Pinpoint the cell where the given text exists, returning its (x, y) midpoint coordinate. 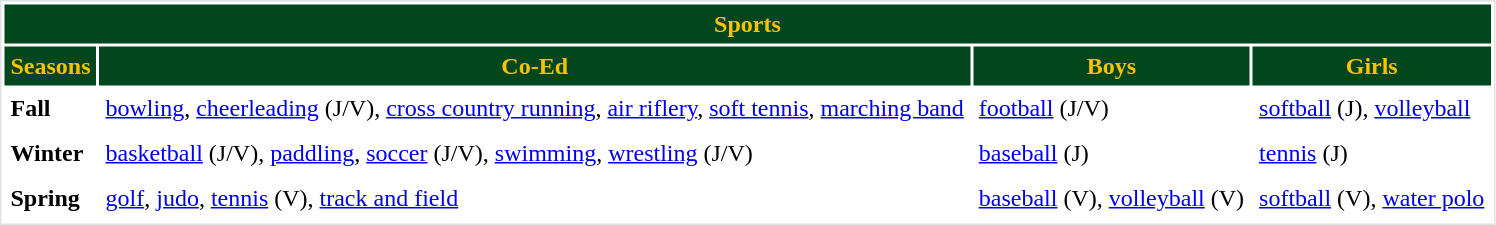
Seasons (50, 66)
bowling, cheerleading (J/V), cross country running, air riflery, soft tennis, marching band (535, 108)
Boys (1112, 66)
softball (V), water polo (1372, 198)
basketball (J/V), paddling, soccer (J/V), swimming, wrestling (J/V) (535, 154)
Girls (1372, 66)
Winter (50, 154)
Fall (50, 108)
baseball (J) (1112, 154)
Co-Ed (535, 66)
softball (J), volleyball (1372, 108)
tennis (J) (1372, 154)
baseball (V), volleyball (V) (1112, 198)
Sports (747, 24)
Spring (50, 198)
football (J/V) (1112, 108)
golf, judo, tennis (V), track and field (535, 198)
